Scan for the cell matching the given text and deliver its (X, Y) coordinate at center. 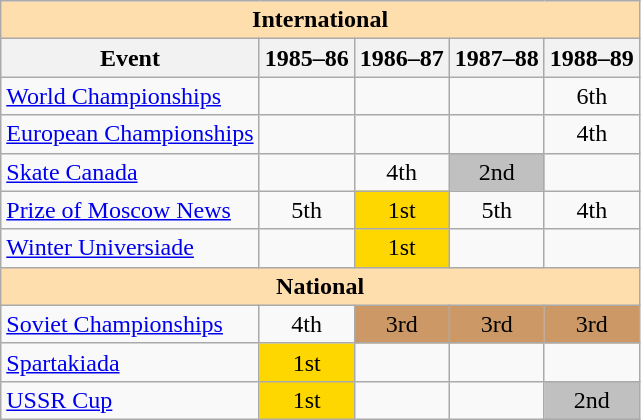
World Championships (130, 96)
National (320, 286)
1986–87 (402, 58)
Event (130, 58)
1987–88 (496, 58)
Skate Canada (130, 172)
Winter Universiade (130, 248)
1988–89 (592, 58)
International (320, 20)
European Championships (130, 134)
6th (592, 96)
Spartakiada (130, 362)
Prize of Moscow News (130, 210)
Soviet Championships (130, 324)
USSR Cup (130, 400)
1985–86 (306, 58)
